Pinpoint the cell where the given text exists, returning its (X, Y) midpoint coordinate. 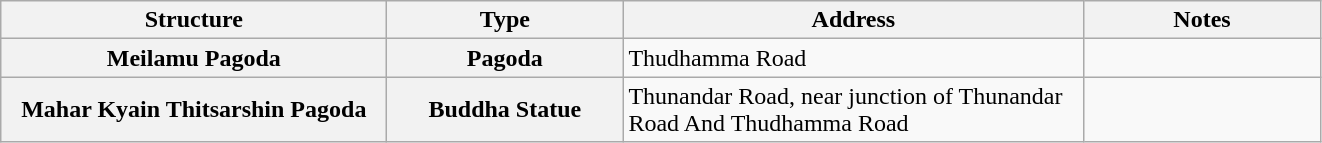
Pagoda (505, 58)
Meilamu Pagoda (194, 58)
Mahar Kyain Thitsarshin Pagoda (194, 110)
Thunandar Road, near junction of Thunandar Road And Thudhamma Road (854, 110)
Structure (194, 20)
Thudhamma Road (854, 58)
Buddha Statue (505, 110)
Type (505, 20)
Address (854, 20)
Notes (1202, 20)
